Extract the [x, y] coordinate from the center of the cell holding the provided text.  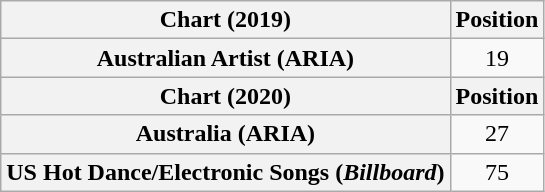
19 [497, 58]
Chart (2019) [226, 20]
Australia (ARIA) [226, 134]
27 [497, 134]
75 [497, 172]
Australian Artist (ARIA) [226, 58]
Chart (2020) [226, 96]
US Hot Dance/Electronic Songs (Billboard) [226, 172]
